Return the (X, Y) coordinate for the center point of the cell that contains the specified text.  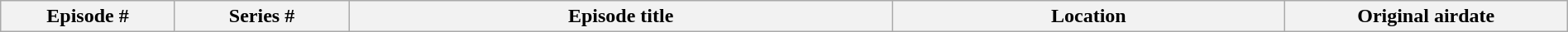
Episode title (621, 16)
Series # (261, 16)
Episode # (88, 16)
Original airdate (1426, 16)
Location (1089, 16)
